Return the (x, y) coordinate for the center point of the cell that contains the specified text.  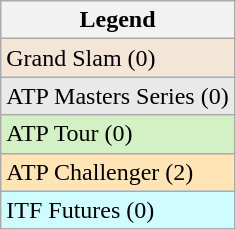
ATP Challenger (2) (118, 172)
ATP Masters Series (0) (118, 96)
Grand Slam (0) (118, 58)
ATP Tour (0) (118, 134)
Legend (118, 20)
ITF Futures (0) (118, 210)
